Detect which cell encompasses the target text, then output its (x, y) center coordinate. 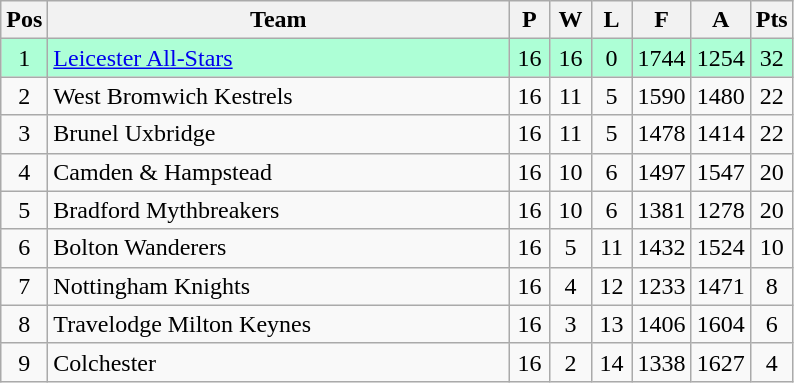
L (612, 20)
1480 (720, 96)
Camden & Hampstead (278, 172)
1278 (720, 210)
Travelodge Milton Keynes (278, 324)
F (662, 20)
1524 (720, 248)
1478 (662, 134)
1604 (720, 324)
1233 (662, 286)
1744 (662, 58)
1497 (662, 172)
7 (24, 286)
1381 (662, 210)
West Bromwich Kestrels (278, 96)
1627 (720, 362)
1590 (662, 96)
W (570, 20)
Bradford Mythbreakers (278, 210)
Pts (772, 20)
0 (612, 58)
Leicester All-Stars (278, 58)
Brunel Uxbridge (278, 134)
Team (278, 20)
14 (612, 362)
32 (772, 58)
1406 (662, 324)
1338 (662, 362)
1414 (720, 134)
Colchester (278, 362)
A (720, 20)
Nottingham Knights (278, 286)
Bolton Wanderers (278, 248)
1432 (662, 248)
13 (612, 324)
1254 (720, 58)
12 (612, 286)
1471 (720, 286)
1547 (720, 172)
Pos (24, 20)
1 (24, 58)
9 (24, 362)
P (530, 20)
